Detect which cell encompasses the target text, then output its [X, Y] center coordinate. 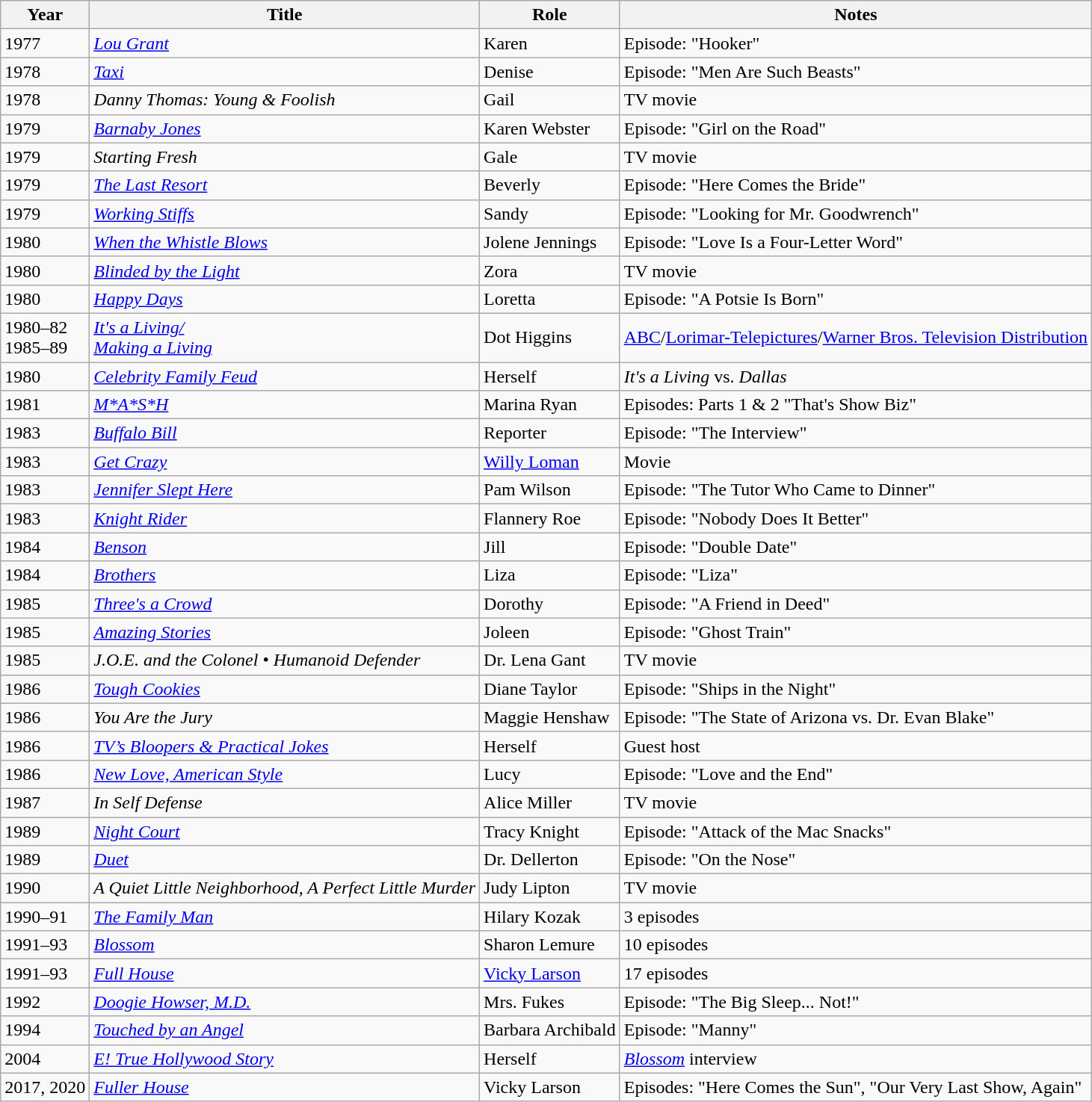
Episode: "Ghost Train" [855, 632]
Episode: "A Friend in Deed" [855, 604]
Danny Thomas: Young & Foolish [285, 100]
1981 [45, 405]
Karen [550, 43]
The Last Resort [285, 185]
Doogie Howser, M.D. [285, 1002]
1980–82 1985–89 [45, 338]
It's a Living/Making a Living [285, 338]
Fuller House [285, 1087]
Working Stiffs [285, 214]
Joleen [550, 632]
Full House [285, 973]
Episode: "Nobody Does It Better" [855, 519]
Episode: "Ships in the Night" [855, 689]
Gale [550, 157]
Liza [550, 575]
Episodes: "Here Comes the Sun", "Our Very Last Show, Again" [855, 1087]
Episode: "The Tutor Who Came to Dinner" [855, 490]
Dot Higgins [550, 338]
Tracy Knight [550, 832]
Jolene Jennings [550, 242]
Barbara Archibald [550, 1030]
Barnaby Jones [285, 129]
Diane Taylor [550, 689]
Guest host [855, 746]
3 episodes [855, 917]
Maggie Henshaw [550, 717]
Blossom [285, 945]
Blossom interview [855, 1059]
Loretta [550, 299]
Reporter [550, 433]
Episode: "A Potsie Is Born" [855, 299]
Episode: "Manny" [855, 1030]
Amazing Stories [285, 632]
10 episodes [855, 945]
Beverly [550, 185]
Role [550, 15]
Episode: "Looking for Mr. Goodwrench" [855, 214]
Flannery Roe [550, 519]
Jill [550, 547]
Episode: "Love Is a Four-Letter Word" [855, 242]
Marina Ryan [550, 405]
Happy Days [285, 299]
Taxi [285, 72]
E! True Hollywood Story [285, 1059]
TV’s Bloopers & Practical Jokes [285, 746]
Touched by an Angel [285, 1030]
Celebrity Family Feud [285, 376]
1977 [45, 43]
Episodes: Parts 1 & 2 "That's Show Biz" [855, 405]
1990–91 [45, 917]
Brothers [285, 575]
Gail [550, 100]
Episode: "Double Date" [855, 547]
1987 [45, 802]
Episode: "Attack of the Mac Snacks" [855, 832]
Tough Cookies [285, 689]
Blinded by the Light [285, 270]
Lou Grant [285, 43]
Starting Fresh [285, 157]
New Love, American Style [285, 774]
Title [285, 15]
In Self Defense [285, 802]
1994 [45, 1030]
Episode: "The Big Sleep... Not!" [855, 1002]
Alice Miller [550, 802]
M*A*S*H [285, 405]
Episode: "The State of Arizona vs. Dr. Evan Blake" [855, 717]
17 episodes [855, 973]
Episode: "On the Nose" [855, 860]
Judy Lipton [550, 888]
Karen Webster [550, 129]
Night Court [285, 832]
Notes [855, 15]
Sandy [550, 214]
Episode: "Liza" [855, 575]
Episode: "Men Are Such Beasts" [855, 72]
ABC/Lorimar-Telepictures/Warner Bros. Television Distribution [855, 338]
Benson [285, 547]
Jennifer Slept Here [285, 490]
1990 [45, 888]
Episode: "Girl on the Road" [855, 129]
Episode: "The Interview" [855, 433]
Mrs. Fukes [550, 1002]
Knight Rider [285, 519]
1992 [45, 1002]
Lucy [550, 774]
Sharon Lemure [550, 945]
Denise [550, 72]
Hilary Kozak [550, 917]
The Family Man [285, 917]
Movie [855, 462]
Duet [285, 860]
Dr. Lena Gant [550, 660]
Dr. Dellerton [550, 860]
Pam Wilson [550, 490]
Get Crazy [285, 462]
When the Whistle Blows [285, 242]
J.O.E. and the Colonel • Humanoid Defender [285, 660]
Willy Loman [550, 462]
Episode: "Here Comes the Bride" [855, 185]
A Quiet Little Neighborhood, A Perfect Little Murder [285, 888]
2017, 2020 [45, 1087]
You Are the Jury [285, 717]
Episode: "Hooker" [855, 43]
It's a Living vs. Dallas [855, 376]
Three's a Crowd [285, 604]
Year [45, 15]
Buffalo Bill [285, 433]
2004 [45, 1059]
Episode: "Love and the End" [855, 774]
Dorothy [550, 604]
Zora [550, 270]
